Extract the (x, y) coordinate from the center of the cell holding the provided text.  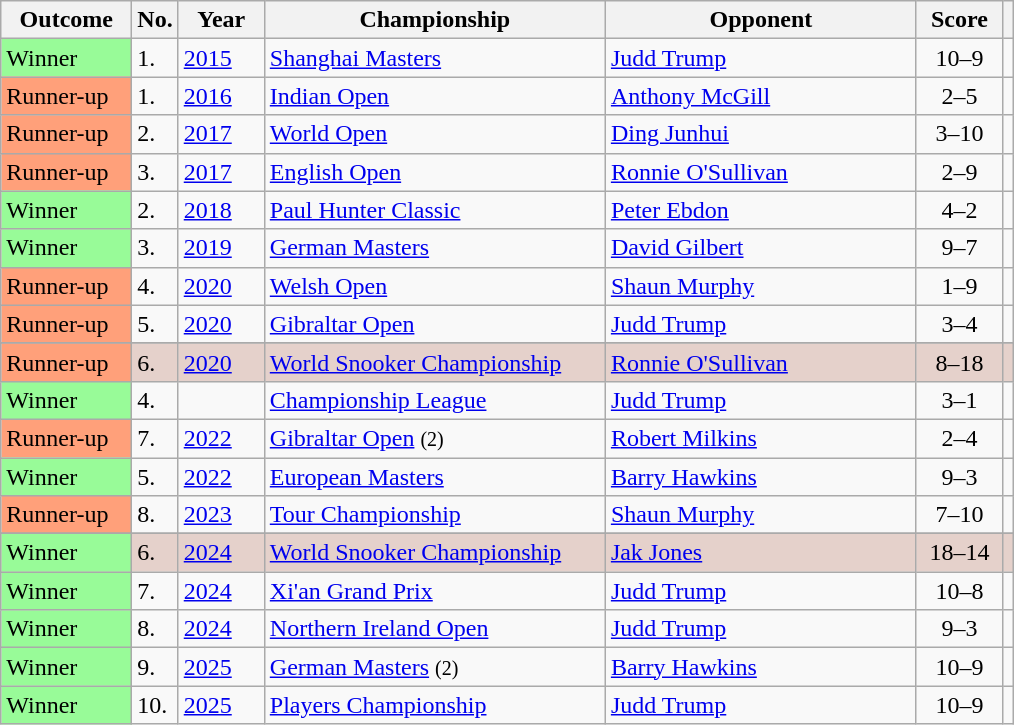
No. (155, 20)
3–4 (959, 324)
German Masters (2) (434, 667)
2015 (221, 58)
Ding Junhui (760, 134)
2016 (221, 96)
European Masters (434, 477)
English Open (434, 172)
Outcome (66, 20)
Championship League (434, 400)
World Open (434, 134)
Paul Hunter Classic (434, 210)
10–8 (959, 591)
Jak Jones (760, 553)
Anthony McGill (760, 96)
Year (221, 20)
Opponent (760, 20)
7–10 (959, 515)
Gibraltar Open (434, 324)
2018 (221, 210)
Championship (434, 20)
1–9 (959, 286)
Northern Ireland Open (434, 629)
Gibraltar Open (2) (434, 438)
Robert Milkins (760, 438)
Xi'an Grand Prix (434, 591)
David Gilbert (760, 248)
2023 (221, 515)
4–2 (959, 210)
Tour Championship (434, 515)
3–10 (959, 134)
9. (155, 667)
Indian Open (434, 96)
10. (155, 705)
Peter Ebdon (760, 210)
8–18 (959, 362)
3–1 (959, 400)
Score (959, 20)
German Masters (434, 248)
Players Championship (434, 705)
18–14 (959, 553)
Welsh Open (434, 286)
2019 (221, 248)
9–7 (959, 248)
2–4 (959, 438)
2–9 (959, 172)
2–5 (959, 96)
Shanghai Masters (434, 58)
